Extract the (X, Y) coordinate from the center of the cell holding the provided text.  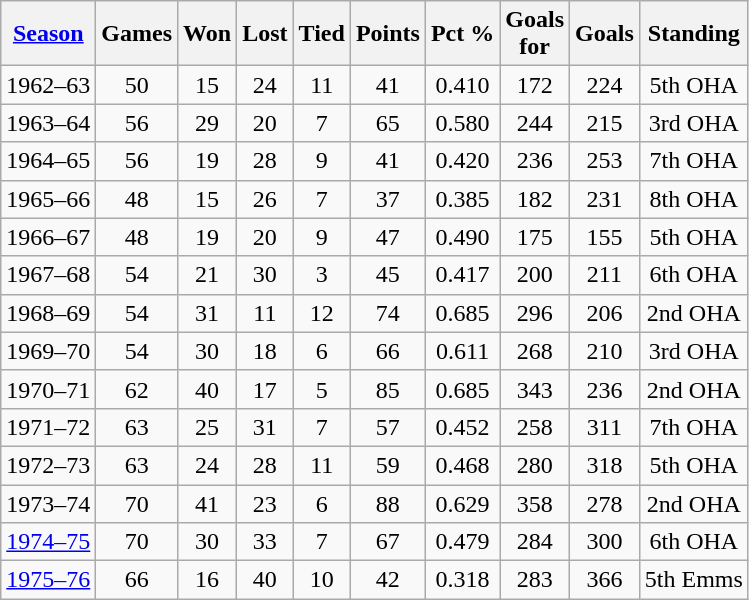
200 (535, 275)
0.629 (462, 503)
206 (605, 313)
231 (605, 199)
67 (388, 542)
37 (388, 199)
88 (388, 503)
280 (535, 465)
Tied (322, 34)
Lost (265, 34)
Pct % (462, 34)
33 (265, 542)
244 (535, 123)
85 (388, 389)
50 (137, 85)
182 (535, 199)
62 (137, 389)
10 (322, 580)
1963–64 (48, 123)
29 (208, 123)
1964–65 (48, 161)
172 (535, 85)
42 (388, 580)
12 (322, 313)
318 (605, 465)
0.580 (462, 123)
1965–66 (48, 199)
18 (265, 351)
0.410 (462, 85)
1973–74 (48, 503)
1975–76 (48, 580)
57 (388, 427)
Goals (605, 34)
0.318 (462, 580)
0.468 (462, 465)
0.479 (462, 542)
1968–69 (48, 313)
366 (605, 580)
296 (535, 313)
0.611 (462, 351)
253 (605, 161)
59 (388, 465)
26 (265, 199)
283 (535, 580)
215 (605, 123)
155 (605, 237)
17 (265, 389)
21 (208, 275)
Goalsfor (535, 34)
1967–68 (48, 275)
16 (208, 580)
8th OHA (694, 199)
0.452 (462, 427)
5 (322, 389)
1962–63 (48, 85)
23 (265, 503)
0.385 (462, 199)
74 (388, 313)
3 (322, 275)
1966–67 (48, 237)
284 (535, 542)
0.417 (462, 275)
268 (535, 351)
210 (605, 351)
Games (137, 34)
343 (535, 389)
1974–75 (48, 542)
0.490 (462, 237)
Standing (694, 34)
1971–72 (48, 427)
278 (605, 503)
45 (388, 275)
0.420 (462, 161)
224 (605, 85)
65 (388, 123)
311 (605, 427)
1970–71 (48, 389)
300 (605, 542)
Season (48, 34)
1972–73 (48, 465)
Won (208, 34)
Points (388, 34)
358 (535, 503)
258 (535, 427)
25 (208, 427)
5th Emms (694, 580)
175 (535, 237)
1969–70 (48, 351)
47 (388, 237)
211 (605, 275)
